Extract the [x, y] coordinate from the center of the cell holding the provided text.  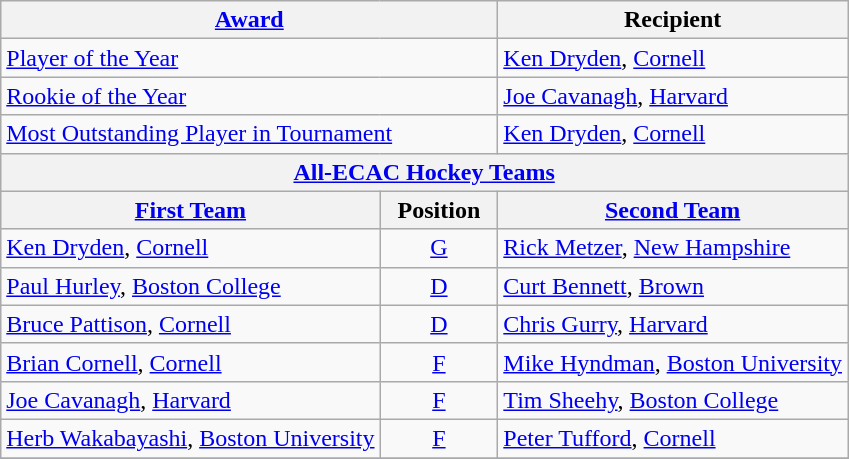
Chris Gurry, Harvard [673, 324]
Curt Bennett, Brown [673, 286]
Rookie of the Year [250, 96]
G [439, 248]
Paul Hurley, Boston College [190, 286]
Position [439, 210]
Mike Hyndman, Boston University [673, 362]
Bruce Pattison, Cornell [190, 324]
Rick Metzer, New Hampshire [673, 248]
Recipient [673, 20]
Herb Wakabayashi, Boston University [190, 438]
Brian Cornell, Cornell [190, 362]
Player of the Year [250, 58]
Award [250, 20]
Second Team [673, 210]
All-ECAC Hockey Teams [424, 172]
First Team [190, 210]
Most Outstanding Player in Tournament [250, 134]
Peter Tufford, Cornell [673, 438]
Tim Sheehy, Boston College [673, 400]
